Capture the cell that displays the provided text and extract its [X, Y] central coordinate. 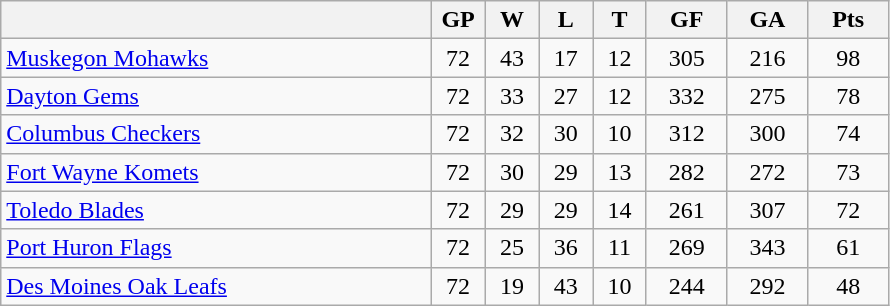
48 [848, 286]
305 [686, 58]
GF [686, 20]
61 [848, 248]
216 [768, 58]
275 [768, 96]
269 [686, 248]
W [512, 20]
292 [768, 286]
Pts [848, 20]
Dayton Gems [216, 96]
Fort Wayne Komets [216, 172]
19 [512, 286]
GA [768, 20]
98 [848, 58]
312 [686, 134]
Columbus Checkers [216, 134]
332 [686, 96]
L [566, 20]
27 [566, 96]
300 [768, 134]
32 [512, 134]
Des Moines Oak Leafs [216, 286]
T [620, 20]
78 [848, 96]
272 [768, 172]
17 [566, 58]
11 [620, 248]
261 [686, 210]
244 [686, 286]
36 [566, 248]
307 [768, 210]
Toledo Blades [216, 210]
25 [512, 248]
74 [848, 134]
73 [848, 172]
33 [512, 96]
282 [686, 172]
Port Huron Flags [216, 248]
13 [620, 172]
Muskegon Mohawks [216, 58]
14 [620, 210]
343 [768, 248]
GP [458, 20]
